Output the [x, y] coordinate of the center of the cell containing the given text.  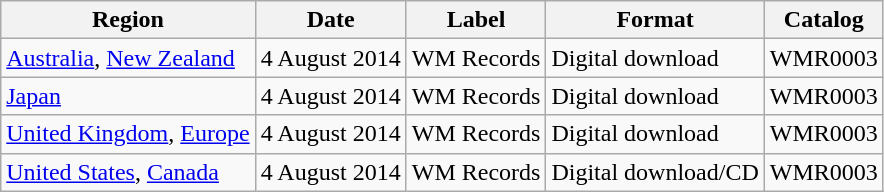
Japan [128, 96]
United Kingdom, Europe [128, 134]
Region [128, 20]
United States, Canada [128, 172]
Digital download/CD [655, 172]
Date [330, 20]
Catalog [824, 20]
Format [655, 20]
Australia, New Zealand [128, 58]
Label [476, 20]
